Extract the [x, y] coordinate from the center of the cell holding the provided text.  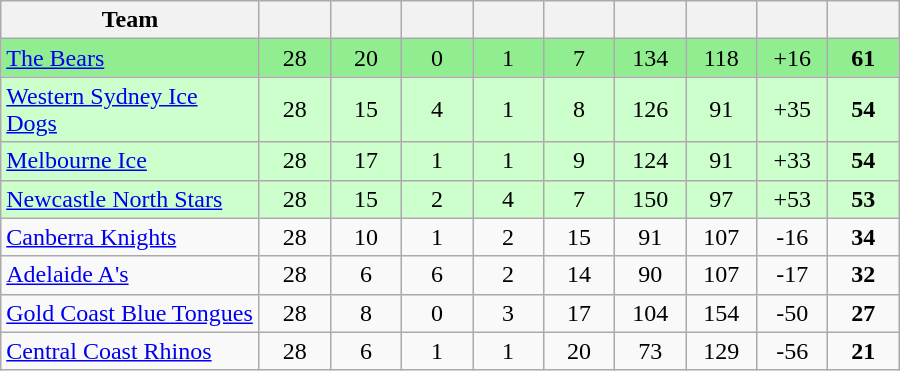
Team [130, 20]
97 [722, 199]
124 [650, 161]
27 [864, 313]
3 [508, 313]
90 [650, 275]
32 [864, 275]
134 [650, 58]
+53 [792, 199]
126 [650, 110]
73 [650, 351]
-16 [792, 237]
Central Coast Rhinos [130, 351]
Newcastle North Stars [130, 199]
-17 [792, 275]
14 [580, 275]
129 [722, 351]
-56 [792, 351]
34 [864, 237]
+35 [792, 110]
21 [864, 351]
+33 [792, 161]
Western Sydney Ice Dogs [130, 110]
-50 [792, 313]
10 [366, 237]
Melbourne Ice [130, 161]
+16 [792, 58]
104 [650, 313]
The Bears [130, 58]
Canberra Knights [130, 237]
9 [580, 161]
Gold Coast Blue Tongues [130, 313]
53 [864, 199]
118 [722, 58]
150 [650, 199]
Adelaide A's [130, 275]
61 [864, 58]
154 [722, 313]
